Identify which cell holds the provided text, then report its (X, Y) central coordinate. 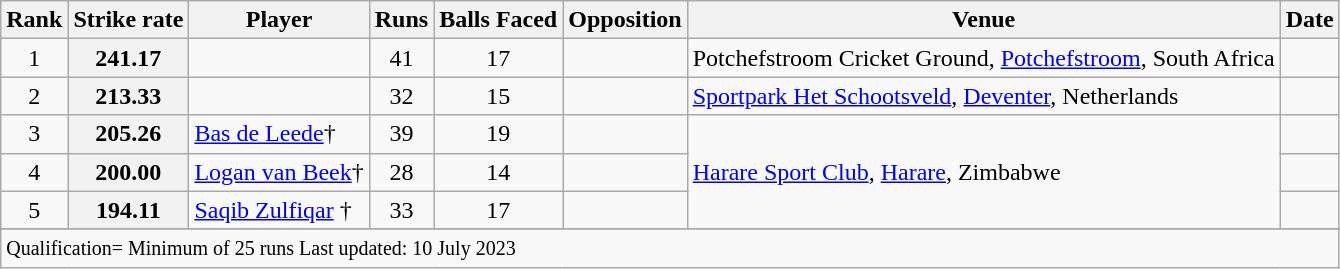
Qualification= Minimum of 25 runs Last updated: 10 July 2023 (670, 248)
205.26 (128, 134)
2 (34, 96)
1 (34, 58)
15 (498, 96)
Sportpark Het Schootsveld, Deventer, Netherlands (984, 96)
Strike rate (128, 20)
Saqib Zulfiqar † (279, 210)
194.11 (128, 210)
Venue (984, 20)
Rank (34, 20)
Logan van Beek† (279, 172)
5 (34, 210)
Potchefstroom Cricket Ground, Potchefstroom, South Africa (984, 58)
3 (34, 134)
200.00 (128, 172)
41 (401, 58)
28 (401, 172)
Player (279, 20)
Balls Faced (498, 20)
213.33 (128, 96)
Bas de Leede† (279, 134)
Runs (401, 20)
241.17 (128, 58)
39 (401, 134)
Opposition (625, 20)
Harare Sport Club, Harare, Zimbabwe (984, 172)
33 (401, 210)
32 (401, 96)
19 (498, 134)
Date (1310, 20)
4 (34, 172)
14 (498, 172)
